Determine the (x, y) coordinate at the center of the cell enclosing the given text.  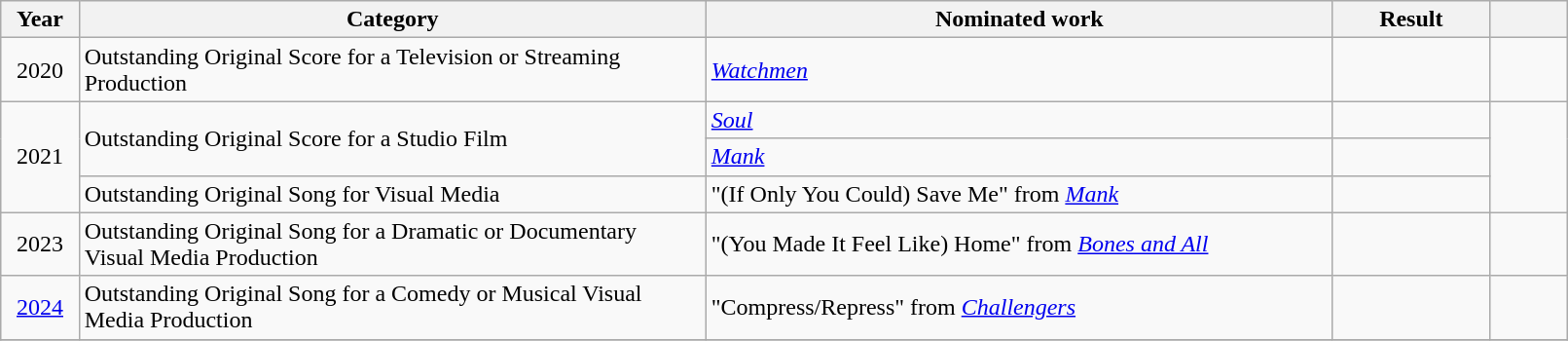
Outstanding Original Song for a Comedy or Musical Visual Media Production (392, 308)
2021 (40, 157)
Outstanding Original Score for a Studio Film (392, 138)
"(If Only You Could) Save Me" from Mank (1019, 194)
Mank (1019, 157)
Watchmen (1019, 70)
Soul (1019, 120)
Result (1411, 19)
"Compress/Repress" from Challengers (1019, 308)
2024 (40, 308)
"(You Made It Feel Like) Home" from Bones and All (1019, 244)
Outstanding Original Score for a Television or Streaming Production (392, 70)
Category (392, 19)
2020 (40, 70)
Year (40, 19)
Outstanding Original Song for Visual Media (392, 194)
Nominated work (1019, 19)
Outstanding Original Song for a Dramatic or Documentary Visual Media Production (392, 244)
2023 (40, 244)
